Identify which cell holds the provided text, then report its [x, y] central coordinate. 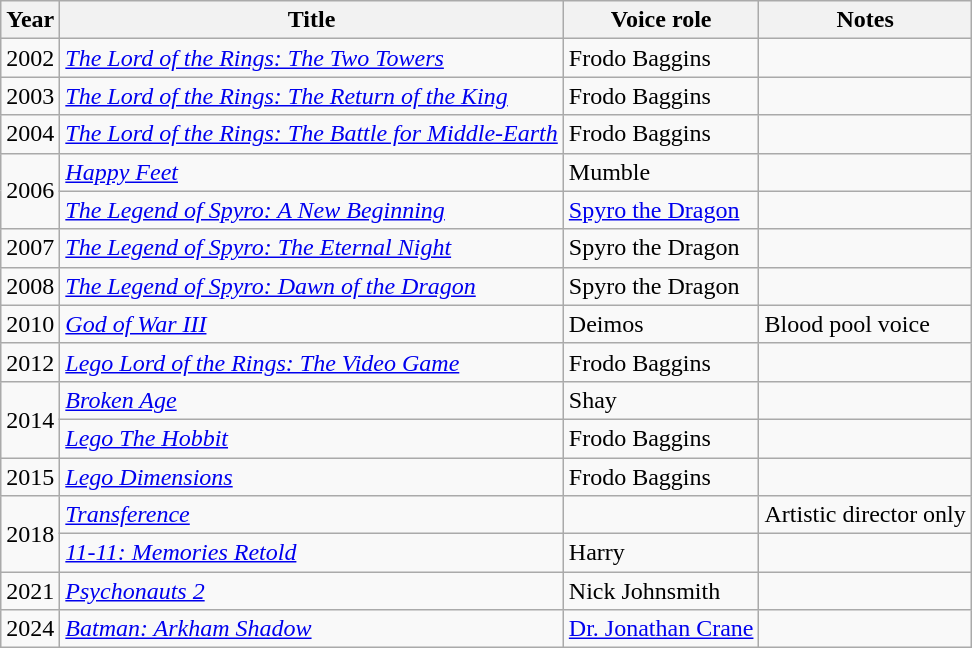
Nick Johnsmith [661, 591]
Deimos [661, 324]
Blood pool voice [865, 324]
Title [312, 20]
Harry [661, 553]
2015 [30, 477]
2004 [30, 134]
2010 [30, 324]
2012 [30, 362]
2014 [30, 419]
The Lord of the Rings: The Return of the King [312, 96]
Broken Age [312, 400]
The Legend of Spyro: A New Beginning [312, 210]
Artistic director only [865, 515]
Notes [865, 20]
11-11: Memories Retold [312, 553]
Psychonauts 2 [312, 591]
2021 [30, 591]
Dr. Jonathan Crane [661, 629]
Shay [661, 400]
Happy Feet [312, 172]
2008 [30, 286]
2024 [30, 629]
2018 [30, 534]
Lego Lord of the Rings: The Video Game [312, 362]
2003 [30, 96]
God of War III [312, 324]
Voice role [661, 20]
2006 [30, 191]
Transference [312, 515]
The Legend of Spyro: Dawn of the Dragon [312, 286]
Mumble [661, 172]
Year [30, 20]
Lego The Hobbit [312, 438]
The Legend of Spyro: The Eternal Night [312, 248]
Batman: Arkham Shadow [312, 629]
The Lord of the Rings: The Two Towers [312, 58]
2007 [30, 248]
2002 [30, 58]
Lego Dimensions [312, 477]
The Lord of the Rings: The Battle for Middle-Earth [312, 134]
